Extract the (x, y) coordinate from the center of the cell holding the provided text.  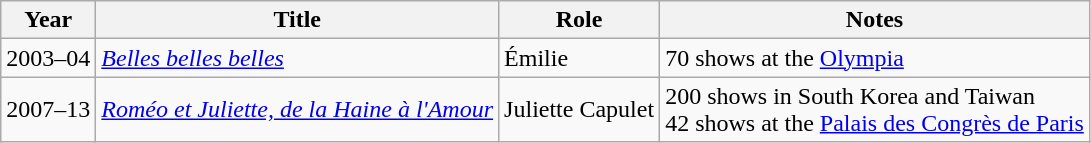
Year (48, 20)
200 shows in South Korea and Taiwan42 shows at the Palais des Congrès de Paris (875, 110)
2007–13 (48, 110)
Roméo et Juliette, de la Haine à l'Amour (298, 110)
Belles belles belles (298, 58)
Title (298, 20)
70 shows at the Olympia (875, 58)
Notes (875, 20)
Role (580, 20)
Émilie (580, 58)
Juliette Capulet (580, 110)
2003–04 (48, 58)
